Identify which cell holds the provided text, then report its (x, y) central coordinate. 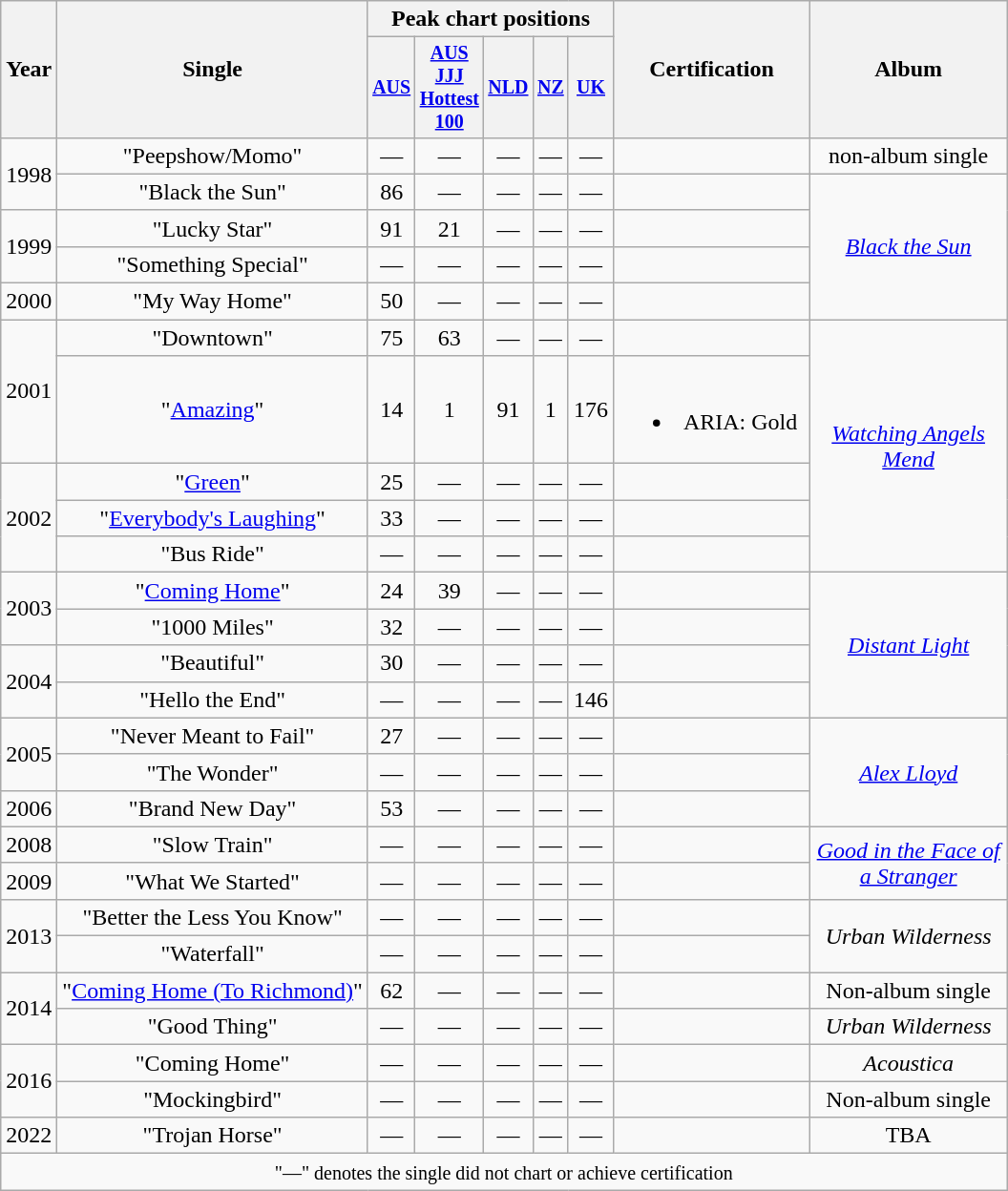
Acoustica (909, 1063)
AUS (391, 88)
"Lucky Star" (213, 228)
"Good Thing" (213, 1027)
"Black the Sun" (213, 192)
"Slow Train" (213, 845)
1999 (29, 246)
53 (391, 808)
21 (450, 228)
2006 (29, 808)
Certification (712, 70)
2014 (29, 1009)
Peak chart positions (491, 19)
Single (213, 70)
2008 (29, 845)
Black the Sun (909, 246)
Distant Light (909, 645)
UK (590, 88)
"—" denotes the single did not chart or achieve certification (504, 1172)
TBA (909, 1136)
"What We Started" (213, 881)
"Something Special" (213, 264)
"Better the Less You Know" (213, 917)
"Never Meant to Fail" (213, 736)
1998 (29, 174)
32 (391, 627)
Year (29, 70)
Alex Lloyd (909, 772)
NZ (550, 88)
2000 (29, 302)
"Coming Home (To Richmond)" (213, 991)
2022 (29, 1136)
2002 (29, 518)
39 (450, 591)
"Downtown" (213, 338)
Album (909, 70)
33 (391, 518)
24 (391, 591)
2001 (29, 391)
75 (391, 338)
"Waterfall" (213, 954)
86 (391, 192)
"My Way Home" (213, 302)
2013 (29, 935)
63 (450, 338)
"Beautiful" (213, 663)
NLD (509, 88)
"Hello the End" (213, 700)
176 (590, 410)
"1000 Miles" (213, 627)
"Brand New Day" (213, 808)
27 (391, 736)
14 (391, 410)
Watching Angels Mend (909, 447)
"Mockingbird" (213, 1099)
146 (590, 700)
"Peepshow/Momo" (213, 156)
62 (391, 991)
"Everybody's Laughing" (213, 518)
non-album single (909, 156)
Good in the Face of a Stranger (909, 863)
2016 (29, 1081)
30 (391, 663)
25 (391, 482)
2009 (29, 881)
"The Wonder" (213, 772)
"Amazing" (213, 410)
2005 (29, 754)
ARIA: Gold (712, 410)
"Trojan Horse" (213, 1136)
"Bus Ride" (213, 554)
2004 (29, 681)
"Green" (213, 482)
2003 (29, 609)
AUSJJJHottest100 (450, 88)
50 (391, 302)
